Determine the [x, y] coordinate at the center of the cell enclosing the given text.  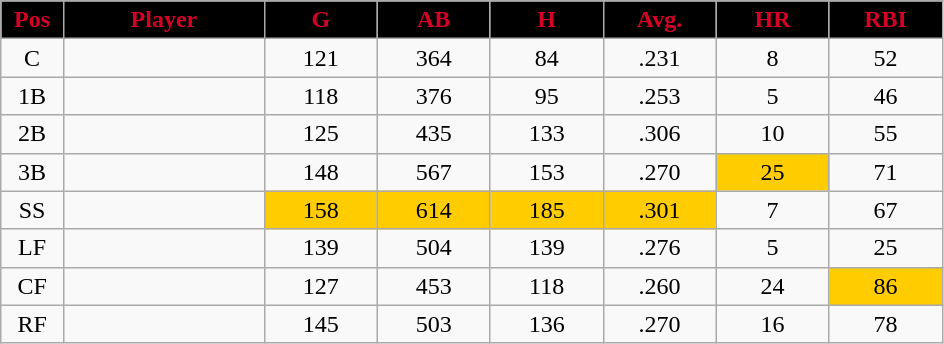
52 [886, 58]
RF [32, 324]
.231 [660, 58]
CF [32, 286]
46 [886, 96]
95 [546, 96]
Player [164, 20]
67 [886, 210]
127 [320, 286]
RBI [886, 20]
136 [546, 324]
185 [546, 210]
55 [886, 134]
.260 [660, 286]
7 [772, 210]
78 [886, 324]
.301 [660, 210]
3B [32, 172]
121 [320, 58]
AB [434, 20]
453 [434, 286]
LF [32, 248]
86 [886, 286]
158 [320, 210]
C [32, 58]
H [546, 20]
567 [434, 172]
503 [434, 324]
Pos [32, 20]
614 [434, 210]
Avg. [660, 20]
.276 [660, 248]
84 [546, 58]
125 [320, 134]
71 [886, 172]
SS [32, 210]
153 [546, 172]
504 [434, 248]
HR [772, 20]
435 [434, 134]
364 [434, 58]
2B [32, 134]
16 [772, 324]
10 [772, 134]
1B [32, 96]
.253 [660, 96]
.306 [660, 134]
24 [772, 286]
G [320, 20]
148 [320, 172]
376 [434, 96]
145 [320, 324]
8 [772, 58]
133 [546, 134]
